Output the (x, y) coordinate of the center of the cell containing the given text.  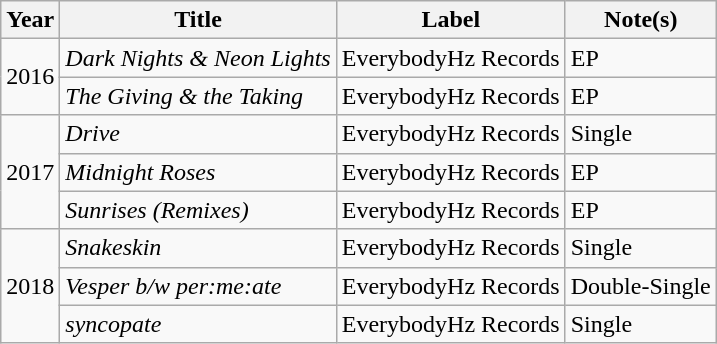
Label (450, 20)
Title (198, 20)
Dark Nights & Neon Lights (198, 58)
Double-Single (640, 286)
Year (30, 20)
Sunrises (Remixes) (198, 210)
Vesper b/w per:me:ate (198, 286)
2018 (30, 286)
Midnight Roses (198, 172)
The Giving & the Taking (198, 96)
syncopate (198, 324)
Snakeskin (198, 248)
2017 (30, 172)
2016 (30, 77)
Drive (198, 134)
Note(s) (640, 20)
